Output the [x, y] coordinate of the center of the cell containing the given text.  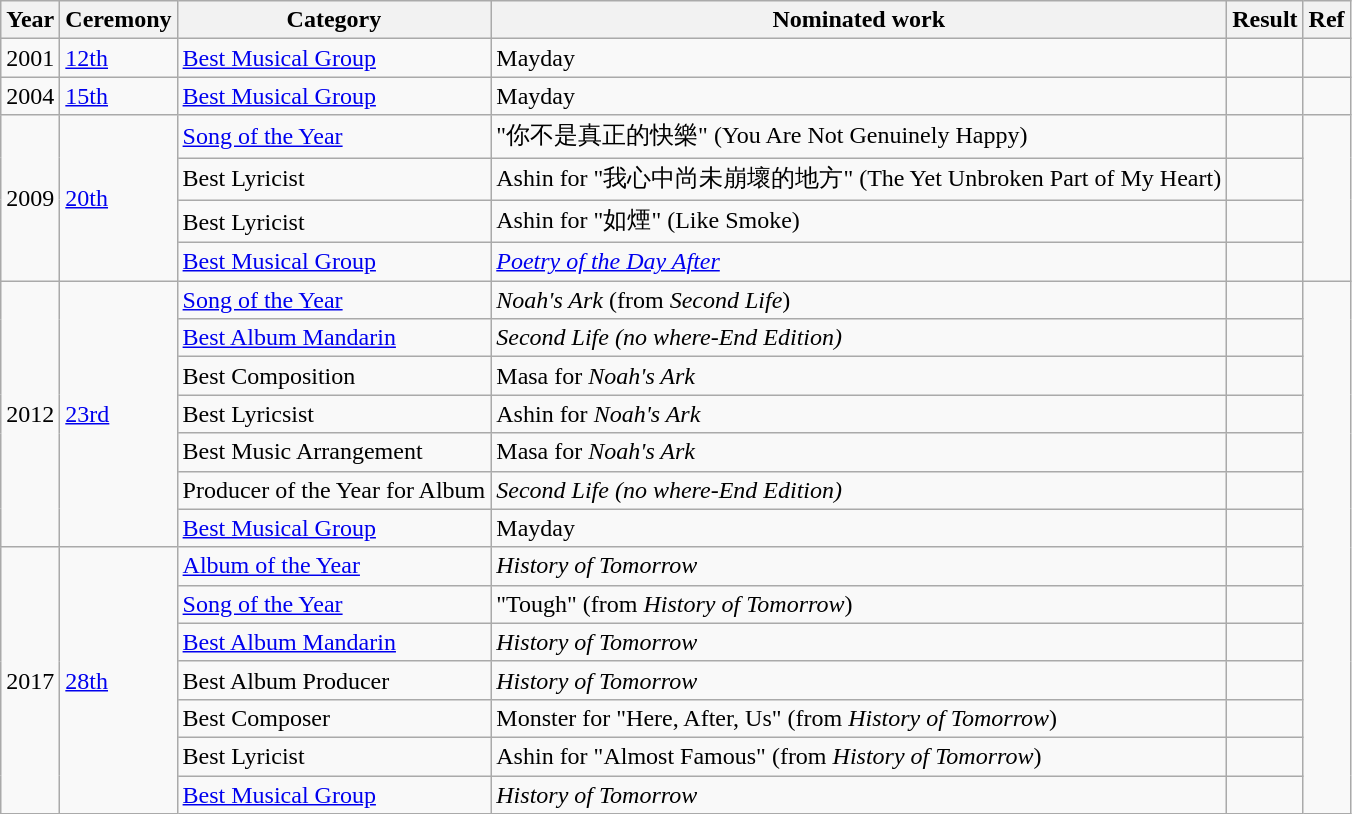
Category [334, 20]
Ashin for "我心中尚未崩壞的地方" (The Yet Unbroken Part of My Heart) [859, 180]
Ashin for "Almost Famous" (from History of Tomorrow) [859, 756]
Album of the Year [334, 566]
2001 [30, 58]
12th [118, 58]
Result [1265, 20]
Ceremony [118, 20]
Best Music Arrangement [334, 452]
20th [118, 198]
2009 [30, 198]
Noah's Ark (from Second Life) [859, 300]
Year [30, 20]
Poetry of the Day After [859, 262]
"Tough" (from History of Tomorrow) [859, 604]
2012 [30, 414]
Monster for "Here, After, Us" (from History of Tomorrow) [859, 718]
Best Album Producer [334, 680]
Best Composer [334, 718]
15th [118, 96]
2017 [30, 680]
Best Composition [334, 376]
Ashin for "如煙" (Like Smoke) [859, 222]
"你不是真正的快樂" (You Are Not Genuinely Happy) [859, 136]
Producer of the Year for Album [334, 490]
28th [118, 680]
23rd [118, 414]
Best Lyricsist [334, 414]
2004 [30, 96]
Ref [1326, 20]
Nominated work [859, 20]
Ashin for Noah's Ark [859, 414]
